Locate the cell with the specified text and output its (x, y) center coordinate. 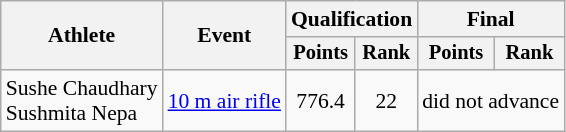
22 (386, 100)
Qualification (352, 19)
776.4 (320, 100)
Event (224, 36)
Athlete (82, 36)
did not advance (490, 100)
Sushe ChaudharySushmita Nepa (82, 100)
Final (490, 19)
10 m air rifle (224, 100)
